Identify which cell holds the provided text, then report its (x, y) central coordinate. 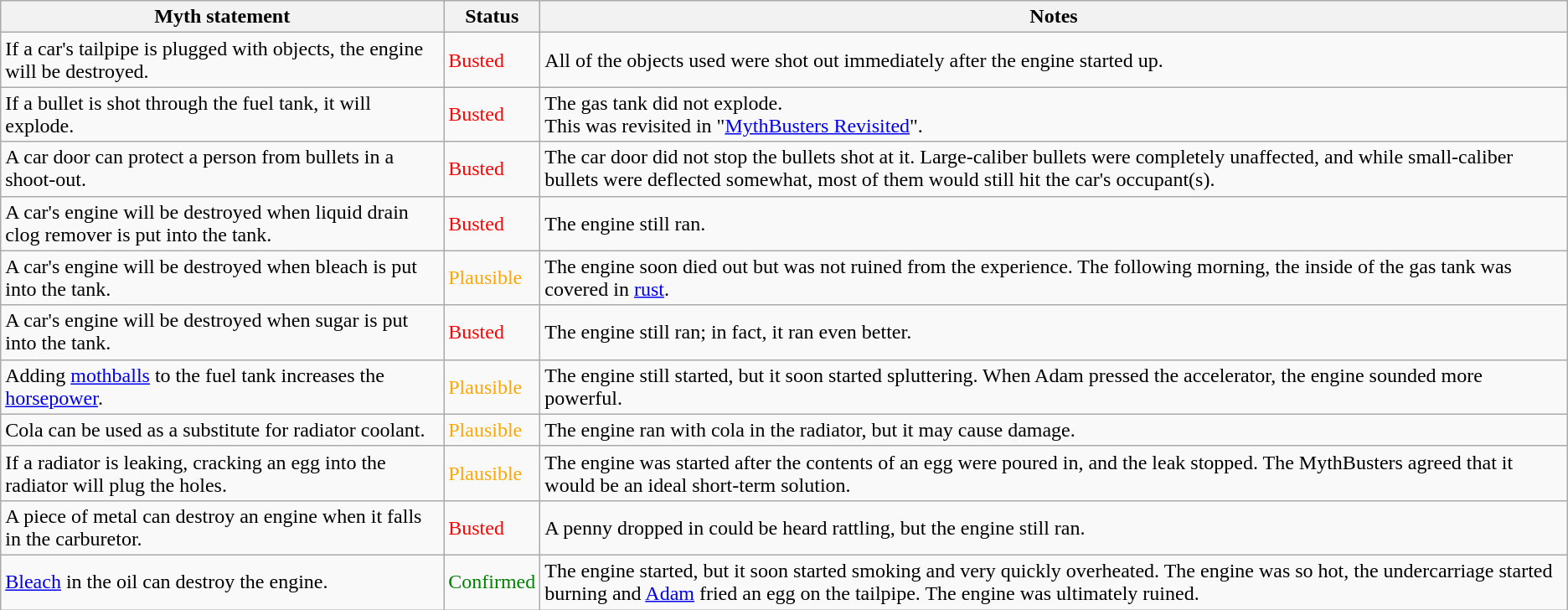
A car's engine will be destroyed when bleach is put into the tank. (223, 278)
Notes (1054, 17)
A penny dropped in could be heard rattling, but the engine still ran. (1054, 528)
If a bullet is shot through the fuel tank, it will explode. (223, 114)
The engine ran with cola in the radiator, but it may cause damage. (1054, 430)
All of the objects used were shot out immediately after the engine started up. (1054, 60)
A car's engine will be destroyed when sugar is put into the tank. (223, 332)
A piece of metal can destroy an engine when it falls in the carburetor. (223, 528)
Status (493, 17)
A car door can protect a person from bullets in a shoot-out. (223, 169)
The engine still ran; in fact, it ran even better. (1054, 332)
The engine soon died out but was not ruined from the experience. The following morning, the inside of the gas tank was covered in rust. (1054, 278)
Cola can be used as a substitute for radiator coolant. (223, 430)
Adding mothballs to the fuel tank increases the horsepower. (223, 387)
A car's engine will be destroyed when liquid drain clog remover is put into the tank. (223, 223)
Confirmed (493, 582)
Myth statement (223, 17)
If a radiator is leaking, cracking an egg into the radiator will plug the holes. (223, 473)
Bleach in the oil can destroy the engine. (223, 582)
The engine still started, but it soon started spluttering. When Adam pressed the accelerator, the engine sounded more powerful. (1054, 387)
If a car's tailpipe is plugged with objects, the engine will be destroyed. (223, 60)
The gas tank did not explode.This was revisited in "MythBusters Revisited". (1054, 114)
The engine still ran. (1054, 223)
